Scan for the cell matching the given text and deliver its [x, y] coordinate at center. 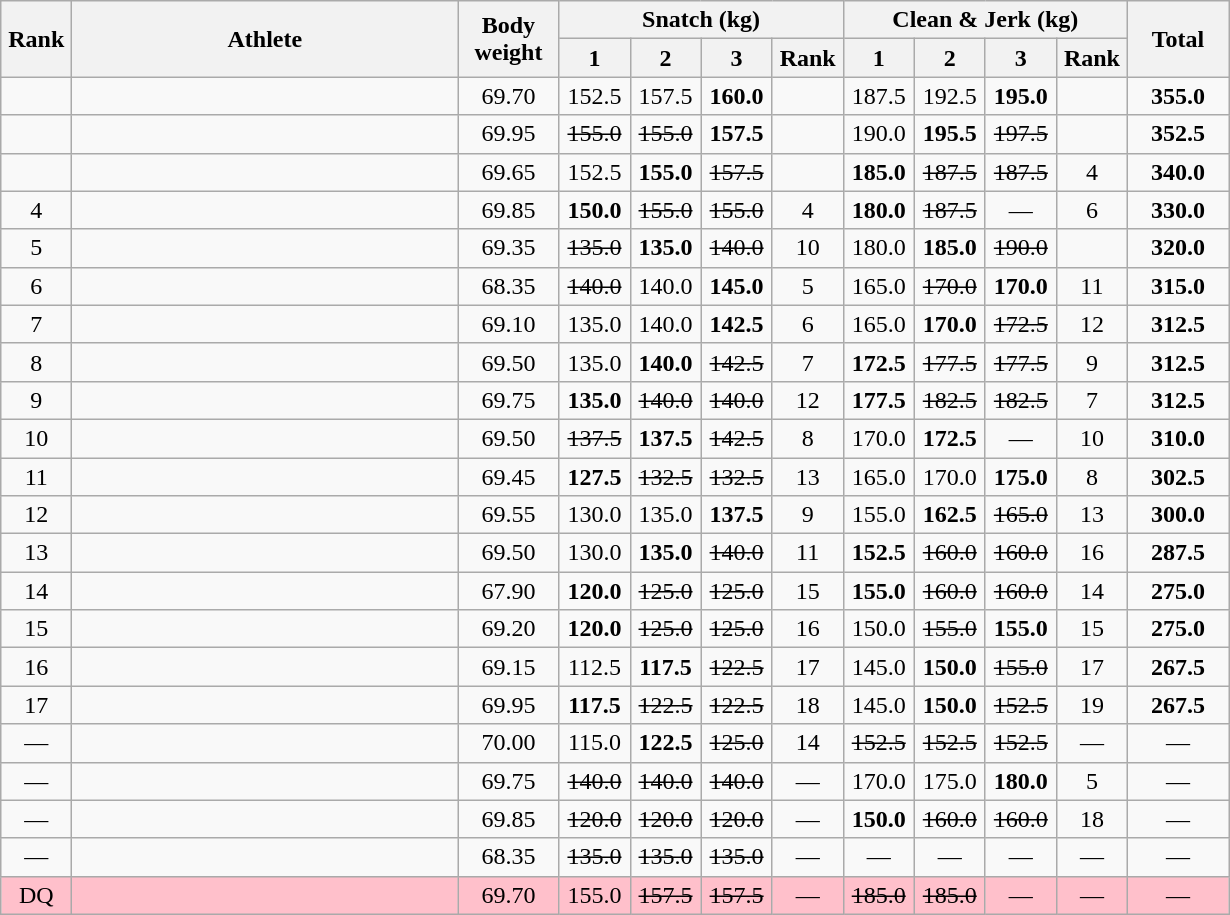
70.00 [508, 743]
69.35 [508, 248]
69.20 [508, 629]
69.55 [508, 515]
355.0 [1178, 96]
Athlete [265, 39]
340.0 [1178, 172]
Body weight [508, 39]
112.5 [594, 667]
315.0 [1178, 286]
69.65 [508, 172]
69.10 [508, 324]
352.5 [1178, 134]
197.5 [1020, 134]
127.5 [594, 477]
300.0 [1178, 515]
69.45 [508, 477]
195.0 [1020, 96]
192.5 [950, 96]
330.0 [1178, 210]
19 [1092, 705]
287.5 [1178, 553]
302.5 [1178, 477]
Snatch (kg) [701, 20]
Total [1178, 39]
115.0 [594, 743]
195.5 [950, 134]
320.0 [1178, 248]
310.0 [1178, 438]
69.15 [508, 667]
67.90 [508, 591]
DQ [36, 895]
Clean & Jerk (kg) [985, 20]
162.5 [950, 515]
